For the text-containing cell, return its midpoint in (x, y) coordinate format. 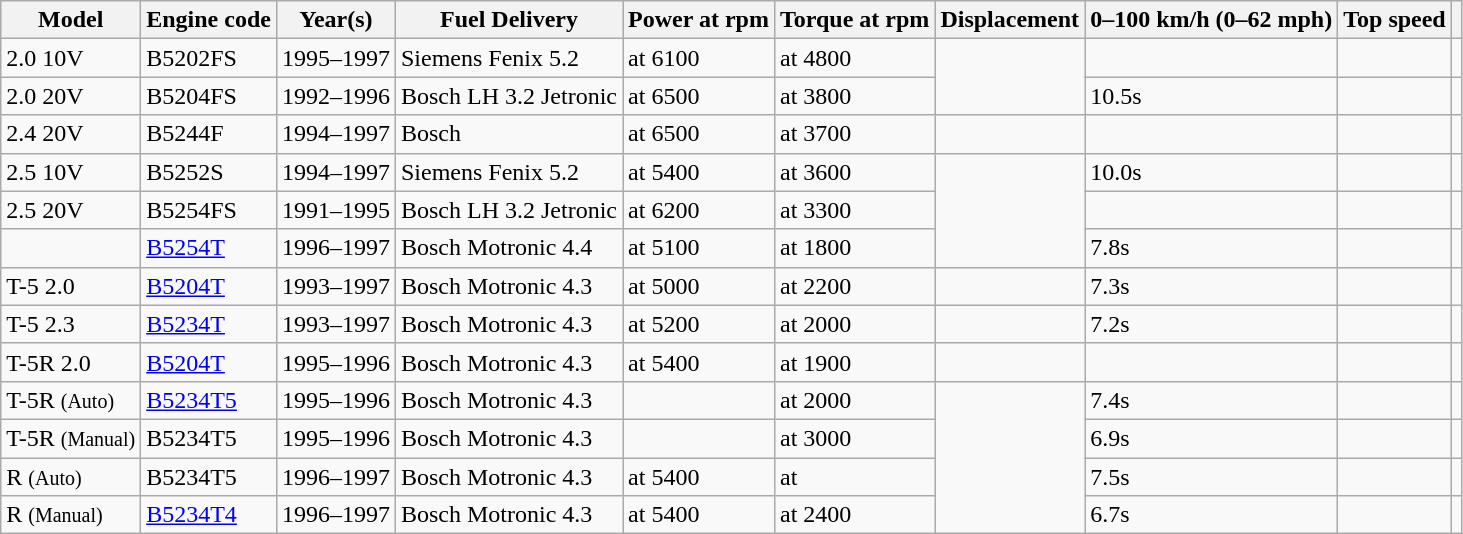
6.9s (1212, 438)
at 3000 (854, 438)
Year(s) (336, 20)
B5234T (209, 324)
Displacement (1010, 20)
B5252S (209, 172)
Fuel Delivery (508, 20)
Top speed (1395, 20)
B5204FS (209, 96)
B5254FS (209, 210)
R (Manual) (71, 515)
at 6100 (699, 58)
T-5 2.0 (71, 286)
B5234T4 (209, 515)
10.5s (1212, 96)
at 2400 (854, 515)
7.4s (1212, 400)
at 3600 (854, 172)
at (854, 477)
at 3300 (854, 210)
at 6200 (699, 210)
Model (71, 20)
2.4 20V (71, 134)
at 1900 (854, 362)
B5244F (209, 134)
0–100 km/h (0–62 mph) (1212, 20)
Bosch Motronic 4.4 (508, 248)
1991–1995 (336, 210)
at 5000 (699, 286)
2.0 20V (71, 96)
7.3s (1212, 286)
7.8s (1212, 248)
at 2200 (854, 286)
at 5200 (699, 324)
R (Auto) (71, 477)
at 3700 (854, 134)
at 4800 (854, 58)
10.0s (1212, 172)
Power at rpm (699, 20)
7.5s (1212, 477)
at 3800 (854, 96)
1992–1996 (336, 96)
2.5 10V (71, 172)
B5202FS (209, 58)
Bosch (508, 134)
at 5100 (699, 248)
T-5R 2.0 (71, 362)
B5254T (209, 248)
T-5R (Manual) (71, 438)
T-5R (Auto) (71, 400)
2.5 20V (71, 210)
Torque at rpm (854, 20)
Engine code (209, 20)
at 1800 (854, 248)
6.7s (1212, 515)
7.2s (1212, 324)
T-5 2.3 (71, 324)
2.0 10V (71, 58)
1995–1997 (336, 58)
